Capture the cell that displays the provided text and extract its (x, y) central coordinate. 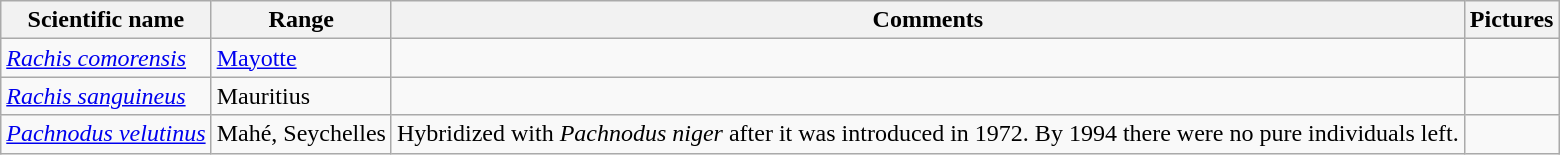
Mayotte (301, 58)
Pictures (1512, 20)
Mauritius (301, 96)
Rachis comorensis (106, 58)
Pachnodus velutinus (106, 134)
Rachis sanguineus (106, 96)
Mahé, Seychelles (301, 134)
Scientific name (106, 20)
Comments (928, 20)
Range (301, 20)
Hybridized with Pachnodus niger after it was introduced in 1972. By 1994 there were no pure individuals left. (928, 134)
